Locate the cell with the specified text and output its (x, y) center coordinate. 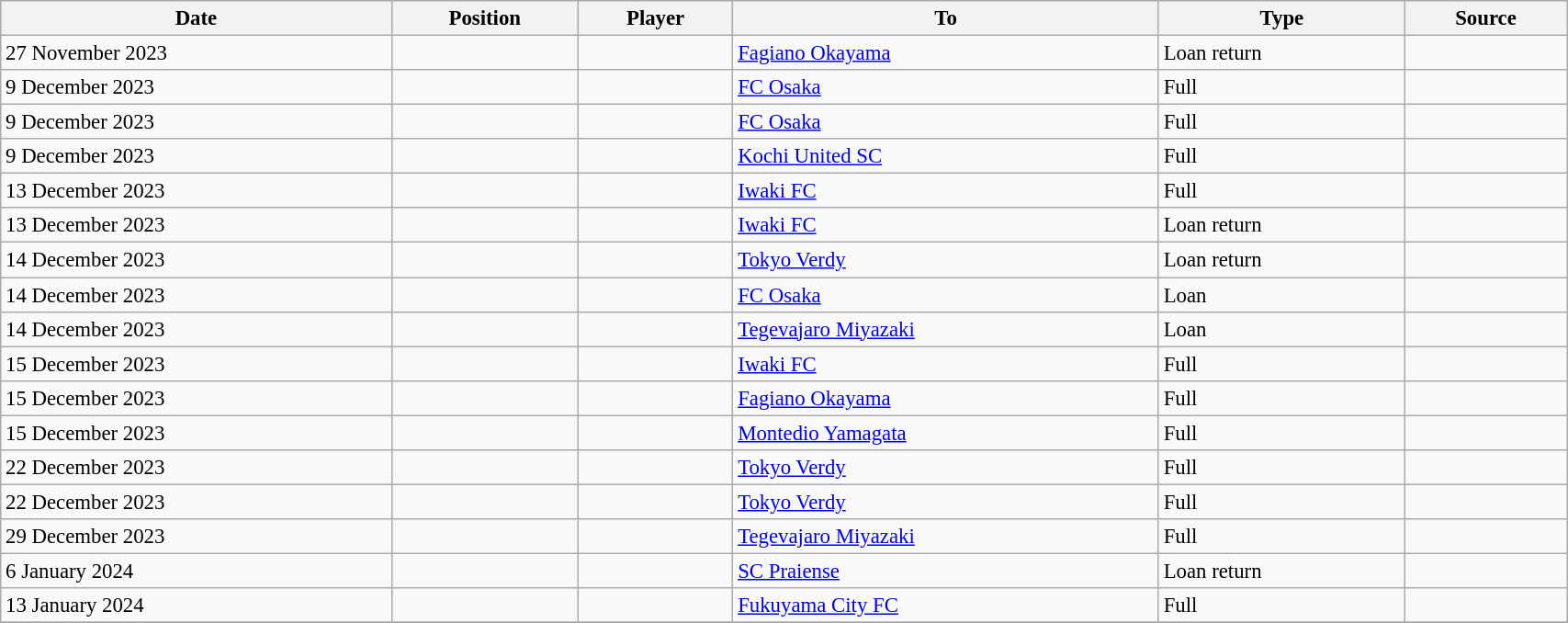
SC Praiense (946, 571)
Montedio Yamagata (946, 433)
Player (655, 18)
Kochi United SC (946, 156)
Date (197, 18)
13 January 2024 (197, 606)
29 December 2023 (197, 537)
Fukuyama City FC (946, 606)
To (946, 18)
Position (485, 18)
27 November 2023 (197, 53)
Source (1485, 18)
6 January 2024 (197, 571)
Type (1281, 18)
